For the text-containing cell, return its midpoint in [X, Y] coordinate format. 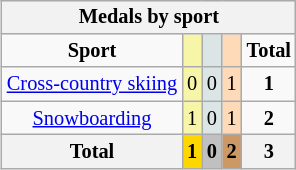
Sport [92, 51]
3 [269, 152]
Snowboarding [92, 118]
Cross-country skiing [92, 84]
Medals by sport [149, 17]
